Scan for the cell matching the given text and deliver its [x, y] coordinate at center. 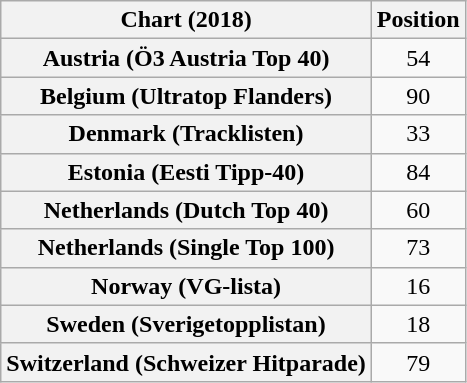
Belgium (Ultratop Flanders) [186, 96]
Position [418, 20]
60 [418, 210]
Netherlands (Dutch Top 40) [186, 210]
Denmark (Tracklisten) [186, 134]
16 [418, 286]
Chart (2018) [186, 20]
Estonia (Eesti Tipp-40) [186, 172]
54 [418, 58]
33 [418, 134]
Austria (Ö3 Austria Top 40) [186, 58]
79 [418, 362]
73 [418, 248]
18 [418, 324]
84 [418, 172]
Netherlands (Single Top 100) [186, 248]
Switzerland (Schweizer Hitparade) [186, 362]
Norway (VG-lista) [186, 286]
90 [418, 96]
Sweden (Sverigetopplistan) [186, 324]
